Identify which cell holds the provided text, then report its [x, y] central coordinate. 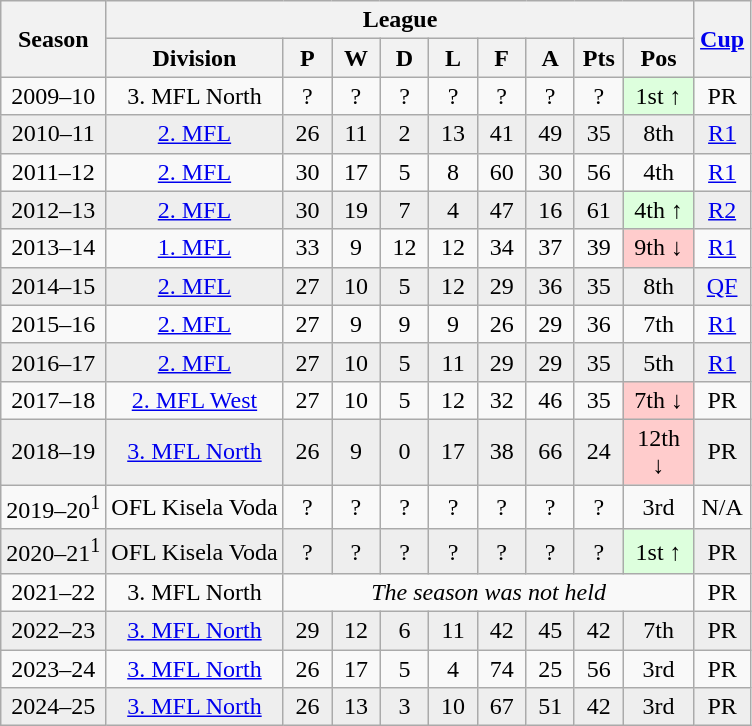
N/A [722, 506]
4th ↑ [658, 210]
2022–23 [54, 631]
25 [550, 669]
2. MFL West [194, 400]
2018–19 [54, 452]
24 [598, 452]
49 [550, 134]
F [502, 58]
34 [502, 248]
66 [550, 452]
8 [454, 172]
60 [502, 172]
P [308, 58]
W [356, 58]
2 [404, 134]
2021–22 [54, 593]
Cup [722, 39]
The season was not held [488, 593]
D [404, 58]
74 [502, 669]
2013–14 [54, 248]
39 [598, 248]
Pos [658, 58]
2020–211 [54, 552]
QF [722, 286]
League [400, 20]
6 [404, 631]
7 [404, 210]
2016–17 [54, 362]
5th [658, 362]
2019–201 [54, 506]
9th ↓ [658, 248]
2011–12 [54, 172]
2024–25 [54, 707]
51 [550, 707]
32 [502, 400]
2010–11 [54, 134]
45 [550, 631]
38 [502, 452]
2015–16 [54, 324]
7th ↓ [658, 400]
A [550, 58]
Division [194, 58]
12th ↓ [658, 452]
67 [502, 707]
16 [550, 210]
3 [404, 707]
33 [308, 248]
L [454, 58]
4th [658, 172]
2012–13 [54, 210]
61 [598, 210]
Season [54, 39]
19 [356, 210]
1. MFL [194, 248]
2014–15 [54, 286]
46 [550, 400]
47 [502, 210]
2009–10 [54, 96]
Pts [598, 58]
41 [502, 134]
2023–24 [54, 669]
2017–18 [54, 400]
R2 [722, 210]
37 [550, 248]
0 [404, 452]
